Detect which cell encompasses the target text, then output its [x, y] center coordinate. 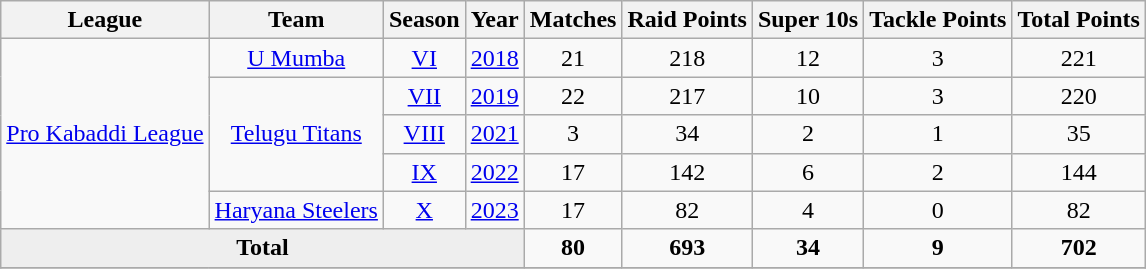
21 [573, 58]
2019 [494, 96]
Team [296, 20]
Haryana Steelers [296, 210]
221 [1079, 58]
0 [938, 210]
2018 [494, 58]
VIII [424, 134]
Total Points [1079, 20]
4 [808, 210]
Season [424, 20]
702 [1079, 248]
80 [573, 248]
U Mumba [296, 58]
10 [808, 96]
Super 10s [808, 20]
Telugu Titans [296, 134]
Raid Points [687, 20]
X [424, 210]
2023 [494, 210]
VI [424, 58]
218 [687, 58]
220 [1079, 96]
2022 [494, 172]
Matches [573, 20]
Year [494, 20]
142 [687, 172]
35 [1079, 134]
12 [808, 58]
9 [938, 248]
693 [687, 248]
IX [424, 172]
22 [573, 96]
2021 [494, 134]
Pro Kabaddi League [105, 134]
League [105, 20]
217 [687, 96]
Tackle Points [938, 20]
VII [424, 96]
144 [1079, 172]
Total [262, 248]
6 [808, 172]
1 [938, 134]
